Return [x, y] of the center of cell containing provided text 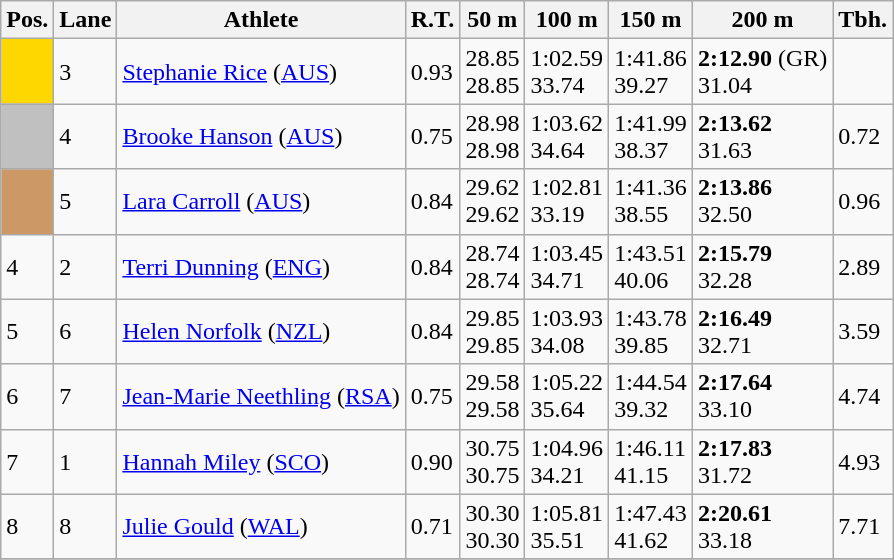
100 m [567, 20]
1:43.7839.85 [651, 332]
2 [86, 266]
0.71 [432, 526]
Lane [86, 20]
0.96 [863, 202]
3.59 [863, 332]
1:04.9634.21 [567, 462]
1:05.2235.64 [567, 396]
Tbh. [863, 20]
1:43.5140.06 [651, 266]
Athlete [261, 20]
1:41.3638.55 [651, 202]
1:03.6234.64 [567, 136]
29.6229.62 [492, 202]
1:41.8639.27 [651, 72]
Julie Gould (WAL) [261, 526]
2:17.6433.10 [762, 396]
30.7530.75 [492, 462]
4.93 [863, 462]
1:41.9938.37 [651, 136]
2:12.90 (GR)31.04 [762, 72]
1:03.9334.08 [567, 332]
1 [86, 462]
Jean-Marie Neethling (RSA) [261, 396]
1:02.8133.19 [567, 202]
2:17.8331.72 [762, 462]
Stephanie Rice (AUS) [261, 72]
28.8528.85 [492, 72]
Hannah Miley (SCO) [261, 462]
R.T. [432, 20]
2:15.7932.28 [762, 266]
1:46.1141.15 [651, 462]
2.89 [863, 266]
2:20.6133.18 [762, 526]
50 m [492, 20]
7.71 [863, 526]
Terri Dunning (ENG) [261, 266]
1:03.4534.71 [567, 266]
0.90 [432, 462]
0.72 [863, 136]
Lara Carroll (AUS) [261, 202]
0.93 [432, 72]
200 m [762, 20]
1:44.5439.32 [651, 396]
30.3030.30 [492, 526]
150 m [651, 20]
1:05.8135.51 [567, 526]
Brooke Hanson (AUS) [261, 136]
1:47.4341.62 [651, 526]
3 [86, 72]
28.7428.74 [492, 266]
28.9828.98 [492, 136]
4.74 [863, 396]
Helen Norfolk (NZL) [261, 332]
2:13.8632.50 [762, 202]
29.5829.58 [492, 396]
1:02.5933.74 [567, 72]
2:13.6231.63 [762, 136]
29.8529.85 [492, 332]
Pos. [28, 20]
2:16.4932.71 [762, 332]
